Detect which cell encompasses the target text, then output its [X, Y] center coordinate. 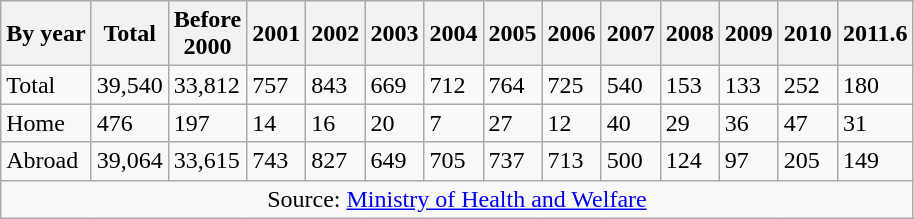
Abroad [46, 161]
31 [875, 123]
500 [630, 161]
97 [748, 161]
757 [276, 85]
2005 [512, 34]
737 [512, 161]
252 [808, 85]
712 [454, 85]
205 [808, 161]
725 [572, 85]
2009 [748, 34]
Home [46, 123]
649 [394, 161]
124 [690, 161]
843 [336, 85]
16 [336, 123]
743 [276, 161]
764 [512, 85]
27 [512, 123]
2003 [394, 34]
705 [454, 161]
39,540 [130, 85]
669 [394, 85]
40 [630, 123]
197 [208, 123]
Source: Ministry of Health and Welfare [457, 199]
29 [690, 123]
713 [572, 161]
476 [130, 123]
33,812 [208, 85]
33,615 [208, 161]
Before 2000 [208, 34]
2008 [690, 34]
2004 [454, 34]
2006 [572, 34]
153 [690, 85]
7 [454, 123]
2010 [808, 34]
By year [46, 34]
36 [748, 123]
2007 [630, 34]
149 [875, 161]
14 [276, 123]
180 [875, 85]
12 [572, 123]
2011.6 [875, 34]
47 [808, 123]
20 [394, 123]
2001 [276, 34]
2002 [336, 34]
540 [630, 85]
133 [748, 85]
39,064 [130, 161]
827 [336, 161]
